Pinpoint the cell where the given text exists, returning its [x, y] midpoint coordinate. 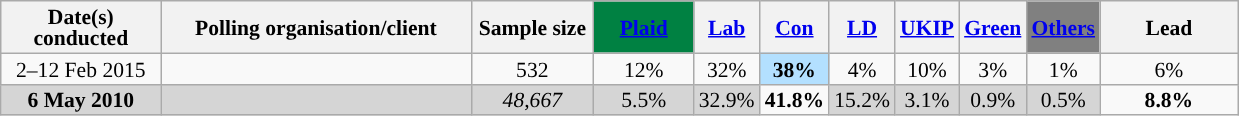
3.1% [927, 100]
6% [1169, 68]
LD [862, 27]
15.2% [862, 100]
0.9% [992, 100]
Lead [1169, 27]
32.9% [727, 100]
6 May 2010 [81, 100]
Lab [727, 27]
10% [927, 68]
48,667 [532, 100]
12% [644, 68]
32% [727, 68]
1% [1063, 68]
41.8% [794, 100]
Others [1063, 27]
532 [532, 68]
0.5% [1063, 100]
5.5% [644, 100]
Green [992, 27]
3% [992, 68]
Sample size [532, 27]
4% [862, 68]
Polling organisation/client [316, 27]
Plaid [644, 27]
Con [794, 27]
8.8% [1169, 100]
Date(s)conducted [81, 27]
38% [794, 68]
2–12 Feb 2015 [81, 68]
UKIP [927, 27]
